Provide the (X, Y) coordinate of the cell's center where the given text is located.  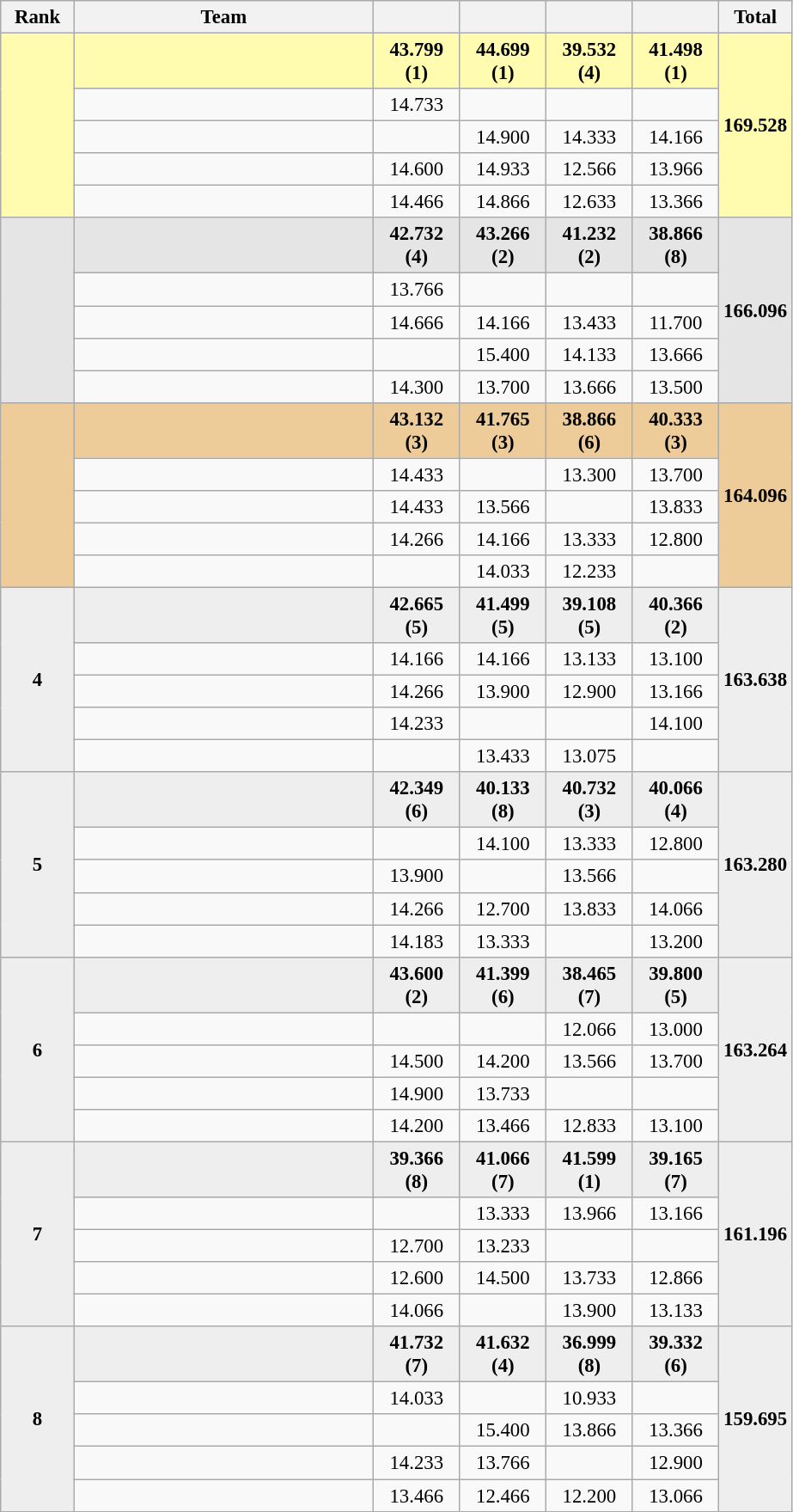
12.566 (589, 169)
43.799 (1) (416, 62)
39.366 (8) (416, 1169)
Total (756, 17)
13.075 (589, 756)
4 (38, 679)
41.732 (7) (416, 1355)
14.933 (503, 169)
43.132 (3) (416, 430)
169.528 (756, 125)
41.632 (4) (503, 1355)
41.399 (6) (503, 985)
164.096 (756, 495)
39.332 (6) (675, 1355)
40.133 (8) (503, 799)
12.200 (589, 1496)
40.066 (4) (675, 799)
38.465 (7) (589, 985)
40.333 (3) (675, 430)
41.599 (1) (589, 1169)
40.366 (2) (675, 615)
13.233 (503, 1246)
11.700 (675, 322)
41.765 (3) (503, 430)
41.232 (2) (589, 246)
159.695 (756, 1418)
13.300 (589, 474)
5 (38, 865)
166.096 (756, 311)
14.300 (416, 387)
Rank (38, 17)
12.466 (503, 1496)
39.165 (7) (675, 1169)
41.499 (5) (503, 615)
7 (38, 1234)
13.000 (675, 1029)
14.666 (416, 322)
163.280 (756, 865)
42.665 (5) (416, 615)
14.133 (589, 354)
38.866 (8) (675, 246)
163.264 (756, 1049)
8 (38, 1418)
42.349 (6) (416, 799)
43.266 (2) (503, 246)
13.500 (675, 387)
43.600 (2) (416, 985)
41.066 (7) (503, 1169)
39.108 (5) (589, 615)
12.633 (589, 202)
12.866 (675, 1278)
14.183 (416, 941)
14.466 (416, 202)
41.498 (1) (675, 62)
38.866 (6) (589, 430)
14.600 (416, 169)
6 (38, 1049)
12.600 (416, 1278)
163.638 (756, 679)
13.866 (589, 1431)
10.933 (589, 1399)
161.196 (756, 1234)
39.532 (4) (589, 62)
14.866 (503, 202)
40.732 (3) (589, 799)
13.066 (675, 1496)
14.733 (416, 105)
12.233 (589, 572)
44.699 (1) (503, 62)
12.833 (589, 1126)
39.800 (5) (675, 985)
Team (223, 17)
42.732 (4) (416, 246)
12.066 (589, 1029)
13.200 (675, 941)
14.333 (589, 138)
36.999 (8) (589, 1355)
